Identify which cell holds the provided text, then report its [X, Y] central coordinate. 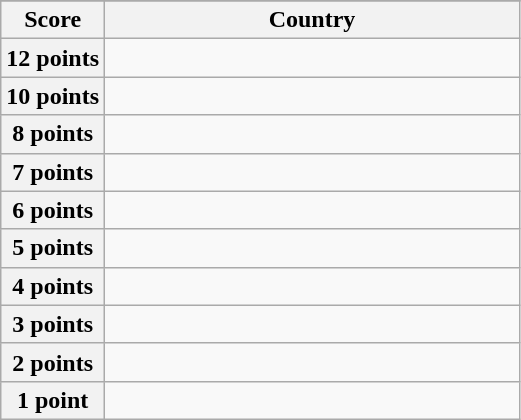
5 points [53, 248]
8 points [53, 134]
6 points [53, 210]
3 points [53, 324]
4 points [53, 286]
2 points [53, 362]
10 points [53, 96]
1 point [53, 400]
Country [312, 20]
Score [53, 20]
12 points [53, 58]
7 points [53, 172]
